Pinpoint the cell where the given text exists, returning its (X, Y) midpoint coordinate. 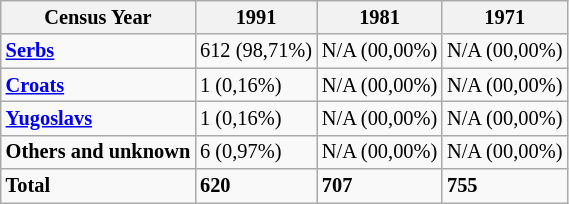
Others and unknown (98, 152)
755 (504, 186)
Serbs (98, 51)
707 (380, 186)
6 (0,97%) (256, 152)
1981 (380, 17)
Croats (98, 85)
Census Year (98, 17)
Yugoslavs (98, 118)
1991 (256, 17)
1971 (504, 17)
620 (256, 186)
Total (98, 186)
612 (98,71%) (256, 51)
